Output the (X, Y) coordinate of the center of the cell containing the given text.  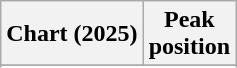
Chart (2025) (72, 34)
Peakposition (189, 34)
